Return the [X, Y] coordinate for the center point of the cell that contains the specified text.  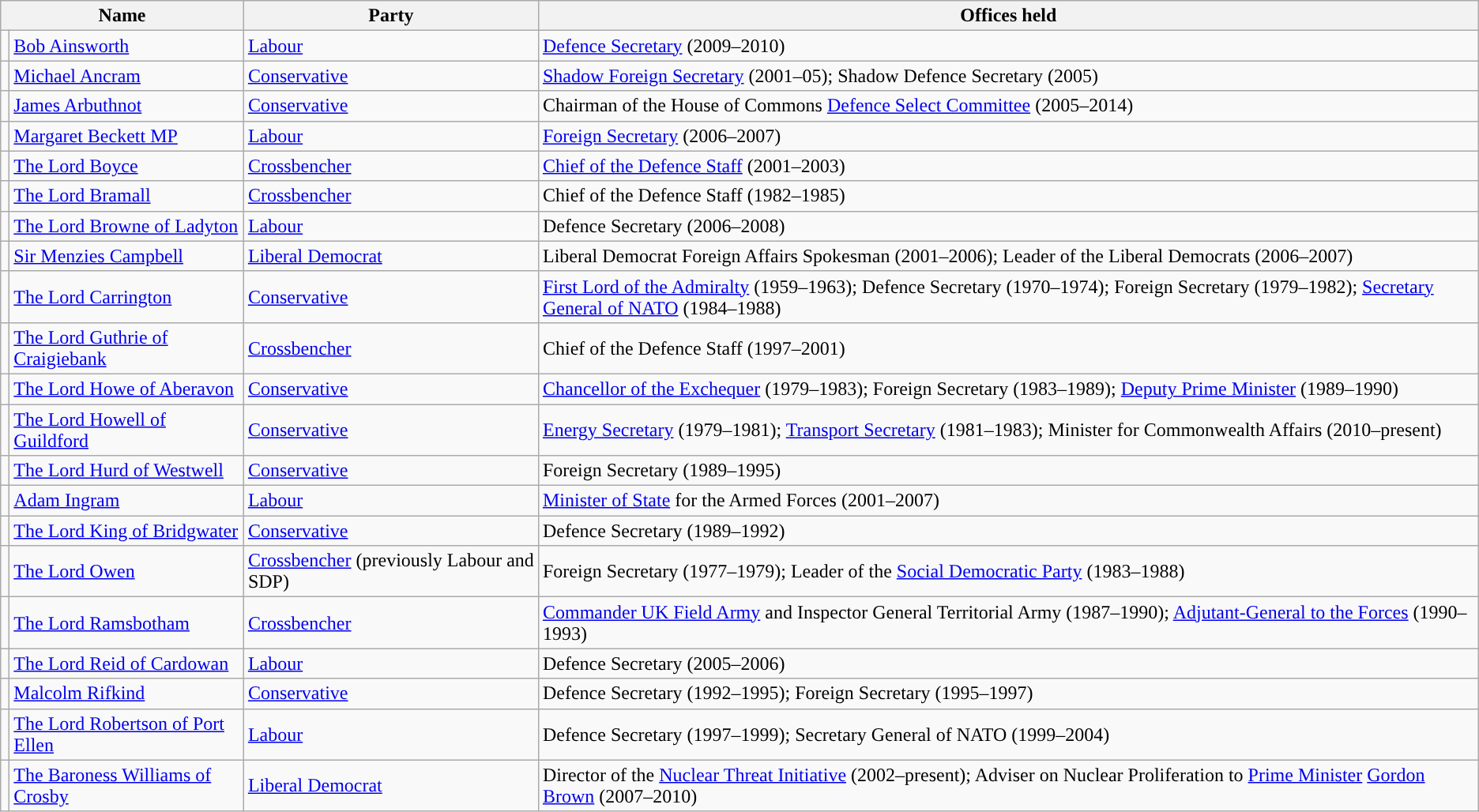
The Lord Guthrie of Craigiebank [126, 348]
Foreign Secretary (1989–1995) [1008, 471]
Chief of the Defence Staff (1997–2001) [1008, 348]
The Baroness Williams of Crosby [126, 785]
Michael Ancram [126, 76]
Energy Secretary (1979–1981); Transport Secretary (1981–1983); Minister for Commonwealth Affairs (2010–present) [1008, 430]
The Lord Boyce [126, 166]
Liberal Democrat Foreign Affairs Spokesman (2001–2006); Leader of the Liberal Democrats (2006–2007) [1008, 256]
The Lord Ramsbotham [126, 622]
Malcolm Rifkind [126, 694]
Chairman of the House of Commons Defence Select Committee (2005–2014) [1008, 106]
The Lord Reid of Cardowan [126, 664]
The Lord Owen [126, 572]
Foreign Secretary (2006–2007) [1008, 136]
Margaret Beckett MP [126, 136]
Crossbencher (previously Labour and SDP) [390, 572]
Defence Secretary (2009–2010) [1008, 46]
Bob Ainsworth [126, 46]
The Lord Carrington [126, 297]
The Lord King of Bridgwater [126, 531]
Defence Secretary (1992–1995); Foreign Secretary (1995–1997) [1008, 694]
Defence Secretary (2005–2006) [1008, 664]
Director of the Nuclear Threat Initiative (2002–present); Adviser on Nuclear Proliferation to Prime Minister Gordon Brown (2007–2010) [1008, 785]
Minister of State for the Armed Forces (2001–2007) [1008, 501]
Chief of the Defence Staff (2001–2003) [1008, 166]
The Lord Howell of Guildford [126, 430]
Offices held [1008, 16]
The Lord Bramall [126, 196]
The Lord Hurd of Westwell [126, 471]
Party [390, 16]
Sir Menzies Campbell [126, 256]
The Lord Howe of Aberavon [126, 389]
Defence Secretary (2006–2008) [1008, 226]
Defence Secretary (1989–1992) [1008, 531]
The Lord Browne of Ladyton [126, 226]
James Arbuthnot [126, 106]
Chief of the Defence Staff (1982–1985) [1008, 196]
Foreign Secretary (1977–1979); Leader of the Social Democratic Party (1983–1988) [1008, 572]
Defence Secretary (1997–1999); Secretary General of NATO (1999–2004) [1008, 735]
Shadow Foreign Secretary (2001–05); Shadow Defence Secretary (2005) [1008, 76]
Commander UK Field Army and Inspector General Territorial Army (1987–1990); Adjutant-General to the Forces (1990–1993) [1008, 622]
The Lord Robertson of Port Ellen [126, 735]
Name [122, 16]
Adam Ingram [126, 501]
Chancellor of the Exchequer (1979–1983); Foreign Secretary (1983–1989); Deputy Prime Minister (1989–1990) [1008, 389]
First Lord of the Admiralty (1959–1963); Defence Secretary (1970–1974); Foreign Secretary (1979–1982); Secretary General of NATO (1984–1988) [1008, 297]
